Return the [x, y] coordinate for the center point of the cell that contains the specified text.  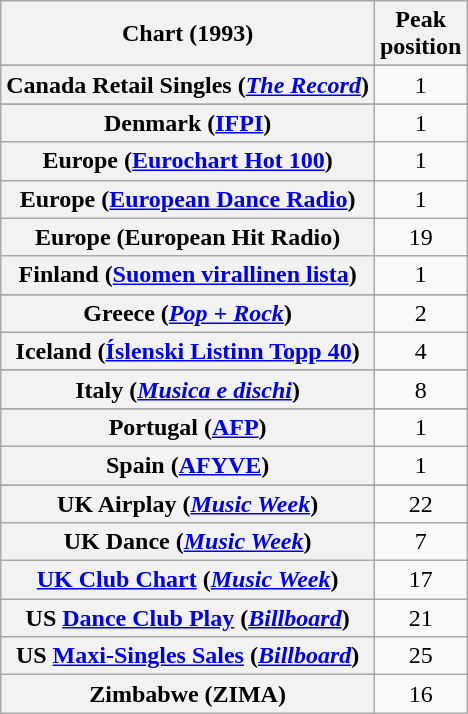
Peakposition [420, 34]
Italy (Musica e dischi) [188, 389]
19 [420, 237]
Zimbabwe (ZIMA) [188, 694]
US Dance Club Play (Billboard) [188, 618]
Denmark (IFPI) [188, 123]
22 [420, 503]
Europe (Eurochart Hot 100) [188, 161]
Portugal (AFP) [188, 427]
2 [420, 313]
Greece (Pop + Rock) [188, 313]
7 [420, 542]
Chart (1993) [188, 34]
Europe (European Dance Radio) [188, 199]
8 [420, 389]
16 [420, 694]
Europe (European Hit Radio) [188, 237]
4 [420, 351]
17 [420, 580]
Canada Retail Singles (The Record) [188, 85]
25 [420, 656]
Finland (Suomen virallinen lista) [188, 275]
UK Club Chart (Music Week) [188, 580]
21 [420, 618]
UK Dance (Music Week) [188, 542]
Spain (AFYVE) [188, 465]
UK Airplay (Music Week) [188, 503]
US Maxi-Singles Sales (Billboard) [188, 656]
Iceland (Íslenski Listinn Topp 40) [188, 351]
